Return (x, y) of the center of cell containing provided text 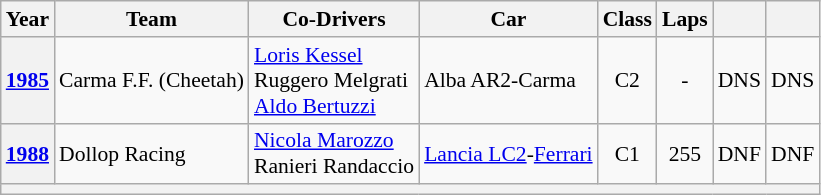
1988 (28, 154)
Class (628, 19)
Loris Kessel Ruggero Melgrati Aldo Bertuzzi (334, 80)
C2 (628, 80)
Year (28, 19)
C1 (628, 154)
Carma F.F. (Cheetah) (152, 80)
255 (685, 154)
- (685, 80)
Co-Drivers (334, 19)
Laps (685, 19)
Car (508, 19)
Nicola Marozzo Ranieri Randaccio (334, 154)
Dollop Racing (152, 154)
Team (152, 19)
1985 (28, 80)
Alba AR2-Carma (508, 80)
Lancia LC2-Ferrari (508, 154)
